Search for the cell housing the specified text and yield its [X, Y] center coordinate. 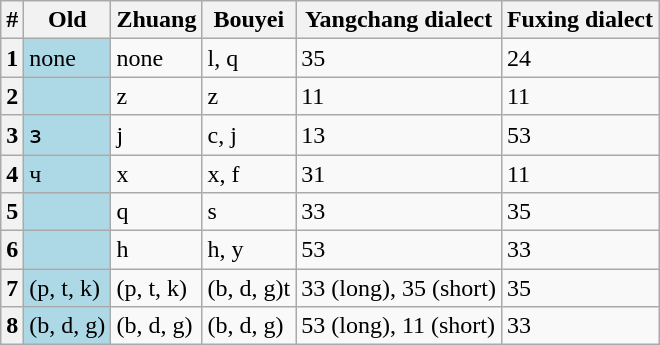
Fuxing dialect [580, 20]
2 [12, 96]
ч [68, 173]
x [156, 173]
c, j [249, 135]
7 [12, 288]
3 [12, 135]
Old [68, 20]
x, f [249, 173]
ɜ [68, 135]
Zhuang [156, 20]
4 [12, 173]
13 [399, 135]
31 [399, 173]
l, q [249, 58]
Bouyei [249, 20]
8 [12, 326]
h, y [249, 250]
(b, d, g)t [249, 288]
j [156, 135]
1 [12, 58]
h [156, 250]
33 (long), 35 (short) [399, 288]
6 [12, 250]
s [249, 212]
24 [580, 58]
Yangchang dialect [399, 20]
53 (long), 11 (short) [399, 326]
5 [12, 212]
# [12, 20]
q [156, 212]
